Search for the cell housing the specified text and yield its (x, y) center coordinate. 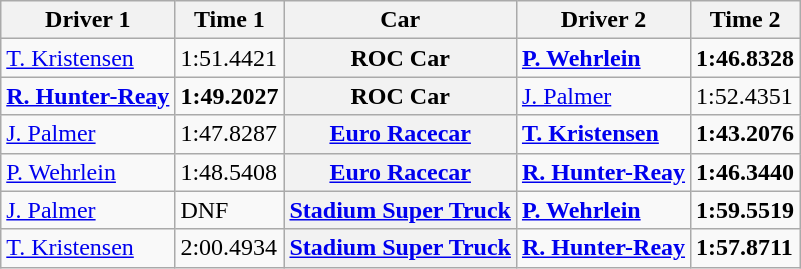
2:00.4934 (230, 248)
1:46.3440 (746, 172)
Time 1 (230, 20)
1:52.4351 (746, 96)
1:57.8711 (746, 248)
1:49.2027 (230, 96)
Driver 2 (603, 20)
DNF (230, 210)
Time 2 (746, 20)
1:43.2076 (746, 134)
1:59.5519 (746, 210)
1:47.8287 (230, 134)
Driver 1 (88, 20)
1:48.5408 (230, 172)
1:51.4421 (230, 58)
Car (400, 20)
1:46.8328 (746, 58)
